Identify which cell holds the provided text, then report its (X, Y) central coordinate. 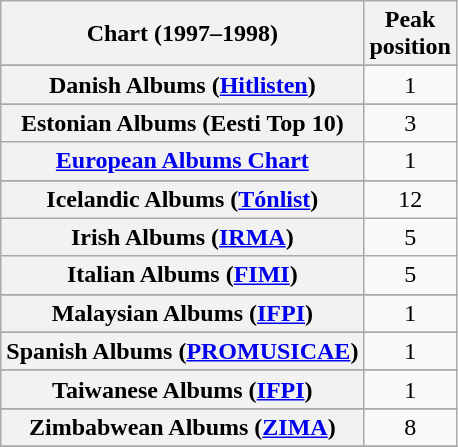
Italian Albums (FIMI) (182, 275)
Peakposition (410, 34)
Zimbabwean Albums (ZIMA) (182, 427)
Danish Albums (Hitlisten) (182, 85)
Malaysian Albums (IFPI) (182, 313)
Icelandic Albums (Tónlist) (182, 199)
8 (410, 427)
Spanish Albums (PROMUSICAE) (182, 351)
12 (410, 199)
Estonian Albums (Eesti Top 10) (182, 123)
Chart (1997–1998) (182, 34)
European Albums Chart (182, 161)
3 (410, 123)
Irish Albums (IRMA) (182, 237)
Taiwanese Albums (IFPI) (182, 389)
